Output the (X, Y) coordinate of the center of the cell containing the given text.  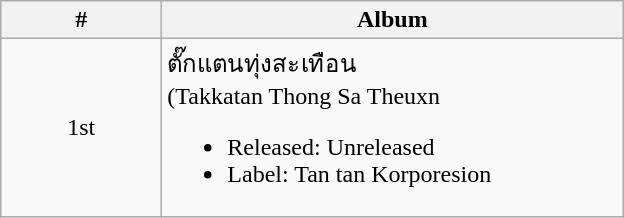
ตั๊กแตนทุ่งสะเทือน(Takkatan Thong Sa TheuxnReleased: UnreleasedLabel: Tan tan Korporesion (392, 128)
1st (82, 128)
Album (392, 20)
# (82, 20)
